Capture the cell that displays the provided text and extract its [X, Y] central coordinate. 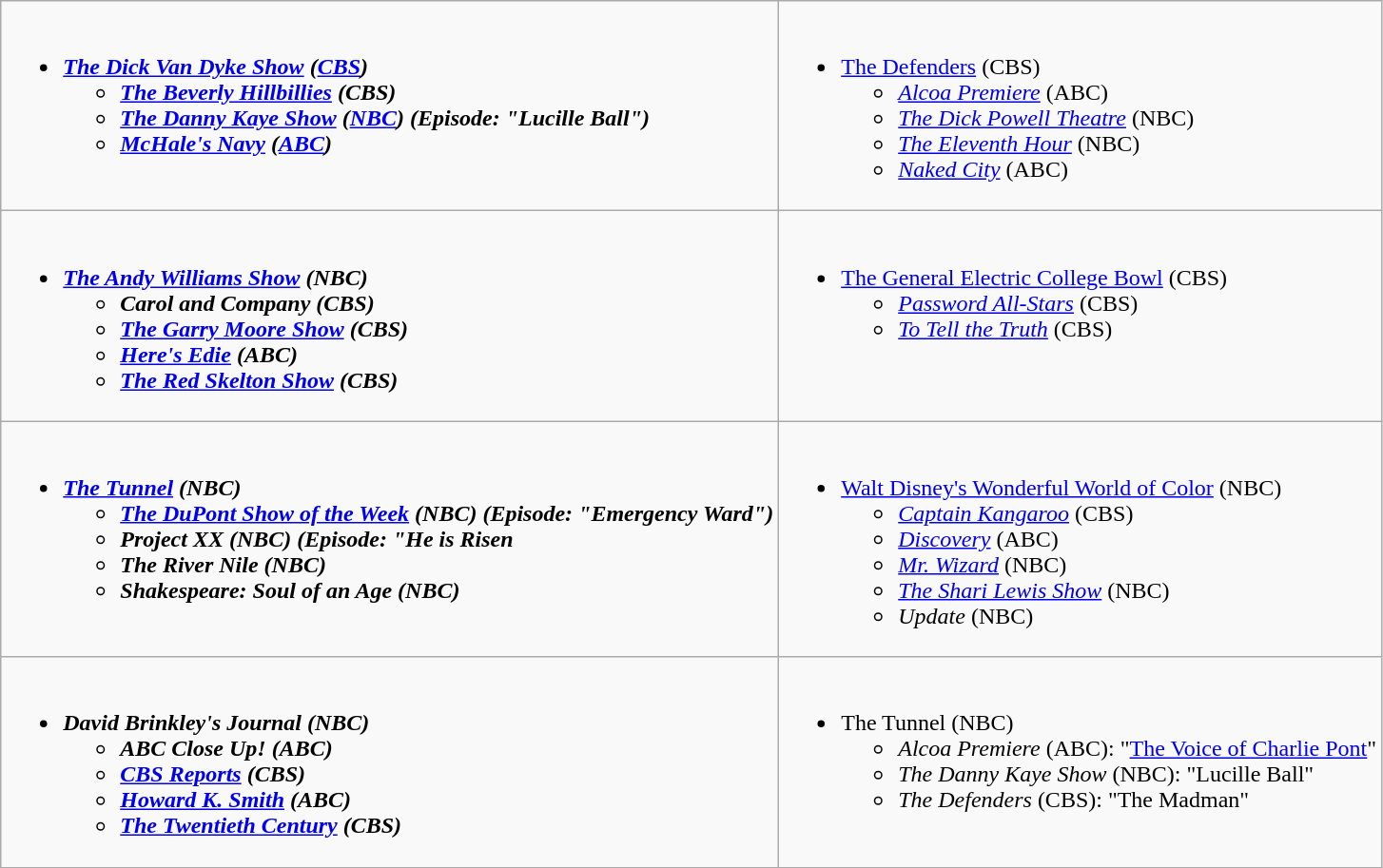
Walt Disney's Wonderful World of Color (NBC)Captain Kangaroo (CBS)Discovery (ABC)Mr. Wizard (NBC)The Shari Lewis Show (NBC)Update (NBC) [1081, 539]
The General Electric College Bowl (CBS)Password All-Stars (CBS)To Tell the Truth (CBS) [1081, 316]
The Dick Van Dyke Show (CBS)The Beverly Hillbillies (CBS)The Danny Kaye Show (NBC) (Episode: "Lucille Ball")McHale's Navy (ABC) [390, 106]
The Tunnel (NBC)Alcoa Premiere (ABC): "The Voice of Charlie Pont"The Danny Kaye Show (NBC): "Lucille Ball"The Defenders (CBS): "The Madman" [1081, 762]
The Andy Williams Show (NBC)Carol and Company (CBS)The Garry Moore Show (CBS)Here's Edie (ABC)The Red Skelton Show (CBS) [390, 316]
David Brinkley's Journal (NBC)ABC Close Up! (ABC)CBS Reports (CBS)Howard K. Smith (ABC)The Twentieth Century (CBS) [390, 762]
The Defenders (CBS)Alcoa Premiere (ABC)The Dick Powell Theatre (NBC)The Eleventh Hour (NBC)Naked City (ABC) [1081, 106]
